Search for the cell housing the specified text and yield its (X, Y) center coordinate. 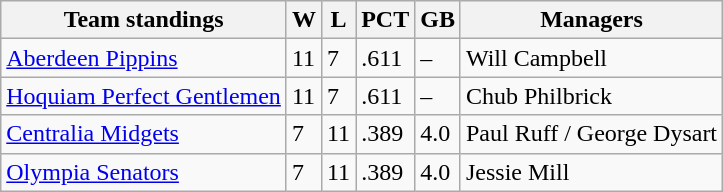
Managers (591, 20)
L (338, 20)
Centralia Midgets (144, 134)
Olympia Senators (144, 172)
Hoquiam Perfect Gentlemen (144, 96)
Will Campbell (591, 58)
W (304, 20)
Team standings (144, 20)
Chub Philbrick (591, 96)
PCT (386, 20)
GB (438, 20)
Paul Ruff / George Dysart (591, 134)
Jessie Mill (591, 172)
Aberdeen Pippins (144, 58)
